Pinpoint the cell where the given text exists, returning its [x, y] midpoint coordinate. 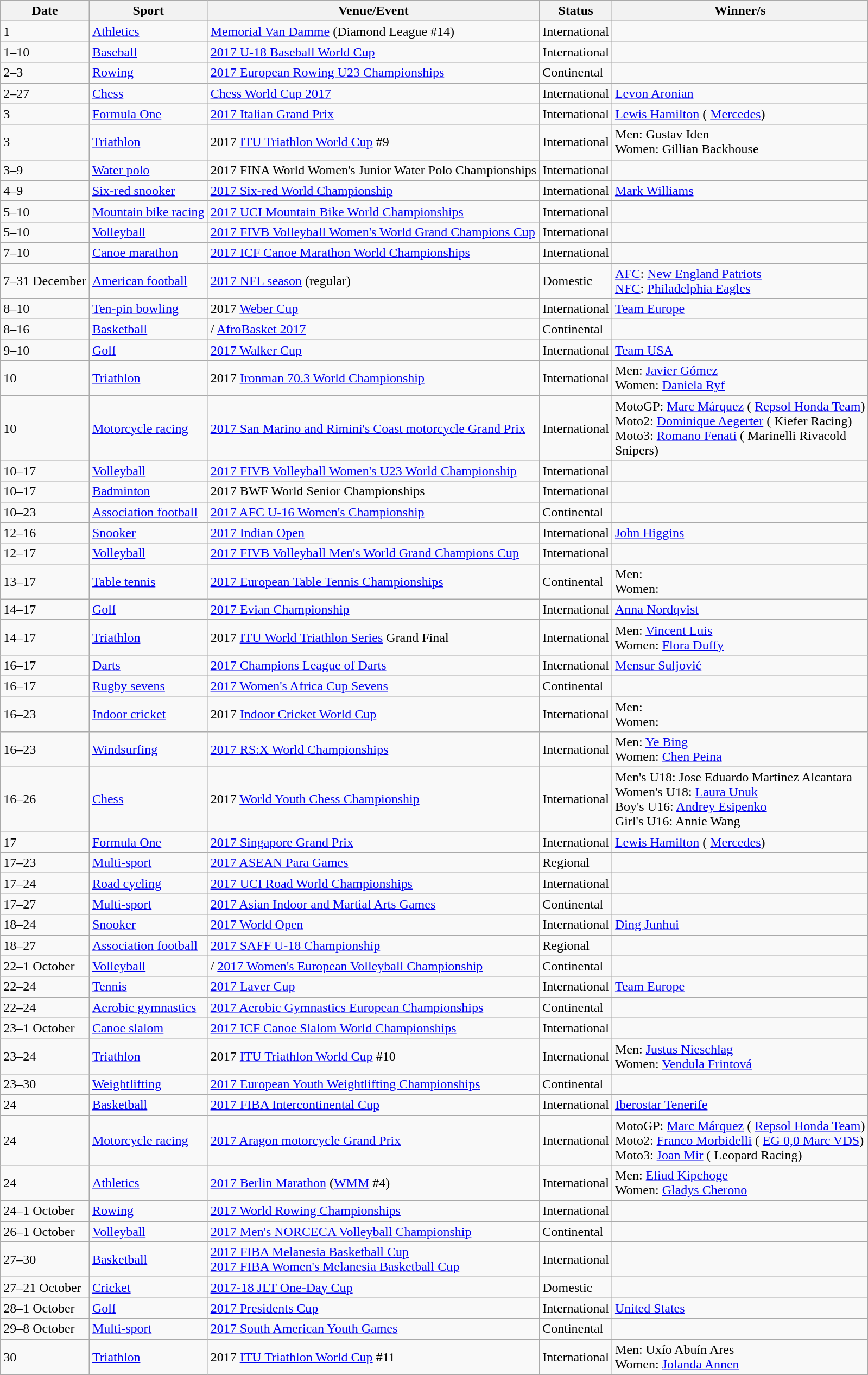
2017 Walker Cup [373, 350]
18–24 [45, 925]
2017 Aragon motorcycle Grand Prix [373, 1140]
AFC: New England PatriotsNFC: Philadelphia Eagles [740, 280]
Tennis [148, 987]
8–10 [45, 309]
2017 Women's Africa Cup Sevens [373, 686]
MotoGP: Marc Márquez ( Repsol Honda Team)Moto2: Franco Morbidelli ( EG 0,0 Marc VDS)Moto3: Joan Mir ( Leopard Racing) [740, 1140]
29–8 October [45, 1329]
2017 ITU Triathlon World Cup #10 [373, 1056]
Ten-pin bowling [148, 309]
Venue/Event [373, 11]
2017 ITU Triathlon World Cup #11 [373, 1357]
Table tennis [148, 581]
23–1 October [45, 1028]
Badminton [148, 491]
2017 European Rowing U23 Championships [373, 73]
2017 Laver Cup [373, 987]
17 [45, 842]
Aerobic gymnastics [148, 1007]
27–30 [45, 1260]
13–17 [45, 581]
2017 Indoor Cricket World Cup [373, 714]
2017 Italian Grand Prix [373, 114]
23–30 [45, 1084]
2017 ICF Canoe Slalom World Championships [373, 1028]
Men: Eliud KipchogeWomen: Gladys Cherono [740, 1183]
American football [148, 280]
Sport [148, 11]
2017 AFC U-16 Women's Championship [373, 512]
2017 FINA World Women's Junior Water Polo Championships [373, 170]
Water polo [148, 170]
28–1 October [45, 1308]
2017 Aerobic Gymnastics European Championships [373, 1007]
/ 2017 Women's European Volleyball Championship [373, 966]
2–3 [45, 73]
John Higgins [740, 533]
2017 NFL season (regular) [373, 280]
2017 World Open [373, 925]
3–9 [45, 170]
Iberostar Tenerife [740, 1105]
2017 Indian Open [373, 533]
2017 Champions League of Darts [373, 665]
2017 Men's NORCECA Volleyball Championship [373, 1232]
2017 FIBA Intercontinental Cup [373, 1105]
30 [45, 1357]
Levon Aronian [740, 93]
9–10 [45, 350]
2017 FIVB Volleyball Women's World Grand Champions Cup [373, 232]
Windsurfing [148, 749]
17–23 [45, 863]
2017 ITU Triathlon World Cup #9 [373, 142]
10–23 [45, 512]
2017 UCI Road World Championships [373, 884]
2017 FIBA Melanesia Basketball Cup 2017 FIBA Women's Melanesia Basketball Cup [373, 1260]
2017 FIVB Volleyball Men's World Grand Champions Cup [373, 553]
8–16 [45, 330]
2017 San Marino and Rimini's Coast motorcycle Grand Prix [373, 428]
2017 ASEAN Para Games [373, 863]
Team USA [740, 350]
2017-18 JLT One-Day Cup [373, 1288]
United States [740, 1308]
2017 ICF Canoe Marathon World Championships [373, 253]
2017 FIVB Volleyball Women's U23 World Championship [373, 471]
Mark Williams [740, 191]
24–1 October [45, 1211]
2017 World Youth Chess Championship [373, 799]
18–27 [45, 945]
27–21 October [45, 1288]
2017 World Rowing Championships [373, 1211]
Canoe slalom [148, 1028]
2017 European Youth Weightlifting Championships [373, 1084]
2017 UCI Mountain Bike World Championships [373, 211]
2017 European Table Tennis Championships [373, 581]
Darts [148, 665]
2017 Asian Indoor and Martial Arts Games [373, 904]
2017 RS:X World Championships [373, 749]
2017 Ironman 70.3 World Championship [373, 378]
4–9 [45, 191]
Men: Ye BingWomen: Chen Peina [740, 749]
12–16 [45, 533]
12–17 [45, 553]
MotoGP: Marc Márquez ( Repsol Honda Team)Moto2: Dominique Aegerter ( Kiefer Racing)Moto3: Romano Fenati ( Marinelli Rivacold Snipers) [740, 428]
2017 Six-red World Championship [373, 191]
1 [45, 31]
Rugby sevens [148, 686]
Baseball [148, 52]
2017 U-18 Baseball World Cup [373, 52]
Cricket [148, 1288]
Memorial Van Damme (Diamond League #14) [373, 31]
Men: Gustav IdenWomen: Gillian Backhouse [740, 142]
2017 Presidents Cup [373, 1308]
Mensur Suljović [740, 665]
Status [576, 11]
Chess World Cup 2017 [373, 93]
7–10 [45, 253]
2017 Evian Championship [373, 609]
22–1 October [45, 966]
Date [45, 11]
7–31 December [45, 280]
Road cycling [148, 884]
Weightlifting [148, 1084]
Men: Vincent LuisWomen: Flora Duffy [740, 638]
Mountain bike racing [148, 211]
2017 ITU World Triathlon Series Grand Final [373, 638]
Canoe marathon [148, 253]
17–24 [45, 884]
Men: Justus NieschlagWomen: Vendula Frintová [740, 1056]
Men's U18: Jose Eduardo Martinez AlcantaraWomen's U18: Laura UnukBoy's U16: Andrey EsipenkoGirl's U16: Annie Wang [740, 799]
Six-red snooker [148, 191]
Winner/s [740, 11]
/ AfroBasket 2017 [373, 330]
2017 SAFF U-18 Championship [373, 945]
2017 Weber Cup [373, 309]
2–27 [45, 93]
17–27 [45, 904]
Ding Junhui [740, 925]
26–1 October [45, 1232]
2017 Singapore Grand Prix [373, 842]
Anna Nordqvist [740, 609]
Men: Uxío Abuín AresWomen: Jolanda Annen [740, 1357]
2017 BWF World Senior Championships [373, 491]
1–10 [45, 52]
2017 Berlin Marathon (WMM #4) [373, 1183]
Indoor cricket [148, 714]
23–24 [45, 1056]
16–26 [45, 799]
Men: Javier GómezWomen: Daniela Ryf [740, 378]
2017 South American Youth Games [373, 1329]
